Extract the (X, Y) coordinate from the center of the cell holding the provided text.  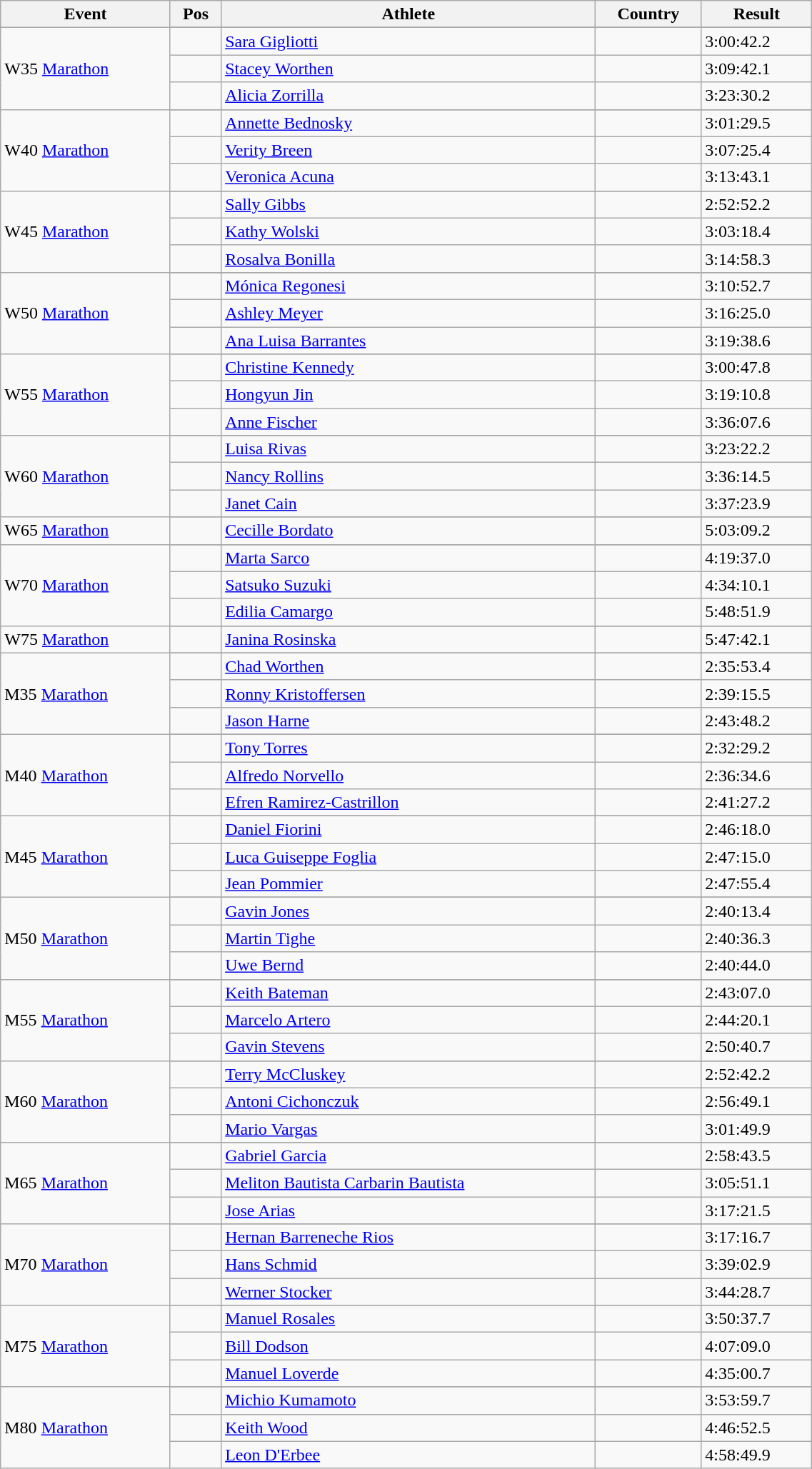
Annette Bednosky (408, 123)
Jose Arias (408, 1210)
Mónica Regonesi (408, 286)
Daniel Fiorini (408, 830)
Satsuko Suzuki (408, 585)
Meliton Bautista Carbarin Bautista (408, 1183)
Leon D'Erbee (408, 1455)
Uwe Bernd (408, 966)
3:36:07.6 (757, 422)
3:19:38.6 (757, 341)
Marta Sarco (408, 558)
Werner Stocker (408, 1292)
3:37:23.9 (757, 503)
Nancy Rollins (408, 476)
Manuel Rosales (408, 1319)
3:36:14.5 (757, 476)
Luca Guiseppe Foglia (408, 857)
3:17:21.5 (757, 1210)
3:10:52.7 (757, 286)
Kathy Wolski (408, 231)
2:46:18.0 (757, 830)
W75 Marathon (86, 639)
Alfredo Norvello (408, 775)
3:00:47.8 (757, 368)
Country (648, 14)
M75 Marathon (86, 1346)
Gavin Jones (408, 911)
Janet Cain (408, 503)
Anne Fischer (408, 422)
3:00:42.2 (757, 41)
M65 Marathon (86, 1183)
Veronica Acuna (408, 177)
M35 Marathon (86, 693)
2:47:15.0 (757, 857)
Christine Kennedy (408, 368)
2:41:27.2 (757, 803)
M80 Marathon (86, 1428)
3:19:10.8 (757, 395)
5:03:09.2 (757, 531)
3:39:02.9 (757, 1265)
Keith Bateman (408, 993)
Ashley Meyer (408, 313)
3:53:59.7 (757, 1400)
3:14:58.3 (757, 259)
2:58:43.5 (757, 1155)
3:23:22.2 (757, 449)
2:43:07.0 (757, 993)
M55 Marathon (86, 1020)
2:32:29.2 (757, 748)
W70 Marathon (86, 585)
Tony Torres (408, 748)
2:40:36.3 (757, 938)
Manuel Loverde (408, 1373)
Hongyun Jin (408, 395)
Result (757, 14)
Luisa Rivas (408, 449)
Antoni Cichonczuk (408, 1101)
2:35:53.4 (757, 666)
M40 Marathon (86, 775)
Mario Vargas (408, 1128)
3:03:18.4 (757, 231)
4:07:09.0 (757, 1346)
Rosalva Bonilla (408, 259)
Athlete (408, 14)
3:44:28.7 (757, 1292)
M60 Marathon (86, 1101)
2:52:52.2 (757, 204)
2:40:13.4 (757, 911)
Janina Rosinska (408, 639)
5:48:51.9 (757, 612)
5:47:42.1 (757, 639)
4:35:00.7 (757, 1373)
3:13:43.1 (757, 177)
2:39:15.5 (757, 693)
Ana Luisa Barrantes (408, 341)
Jean Pommier (408, 884)
W40 Marathon (86, 150)
Gavin Stevens (408, 1047)
Edilia Camargo (408, 612)
Stacey Worthen (408, 69)
W60 Marathon (86, 476)
4:19:37.0 (757, 558)
4:46:52.5 (757, 1428)
3:50:37.7 (757, 1319)
3:05:51.1 (757, 1183)
3:07:25.4 (757, 150)
3:16:25.0 (757, 313)
2:47:55.4 (757, 884)
Jason Harne (408, 721)
M50 Marathon (86, 938)
2:43:48.2 (757, 721)
Chad Worthen (408, 666)
Hans Schmid (408, 1265)
Alicia Zorrilla (408, 96)
3:01:49.9 (757, 1128)
M45 Marathon (86, 857)
Gabriel Garcia (408, 1155)
W65 Marathon (86, 531)
3:17:16.7 (757, 1238)
2:44:20.1 (757, 1020)
Bill Dodson (408, 1346)
2:40:44.0 (757, 966)
3:23:30.2 (757, 96)
Terry McCluskey (408, 1074)
Marcelo Artero (408, 1020)
3:09:42.1 (757, 69)
Michio Kumamoto (408, 1400)
3:01:29.5 (757, 123)
W35 Marathon (86, 69)
W50 Marathon (86, 313)
2:56:49.1 (757, 1101)
W55 Marathon (86, 395)
Cecille Bordato (408, 531)
2:36:34.6 (757, 775)
Event (86, 14)
W45 Marathon (86, 231)
M70 Marathon (86, 1265)
Sara Gigliotti (408, 41)
Hernan Barreneche Rios (408, 1238)
4:34:10.1 (757, 585)
Ronny Kristoffersen (408, 693)
Martin Tighe (408, 938)
4:58:49.9 (757, 1455)
2:52:42.2 (757, 1074)
Keith Wood (408, 1428)
Verity Breen (408, 150)
Sally Gibbs (408, 204)
2:50:40.7 (757, 1047)
Efren Ramirez-Castrillon (408, 803)
Pos (196, 14)
